Return the [X, Y] coordinate for the center point of the cell that contains the specified text.  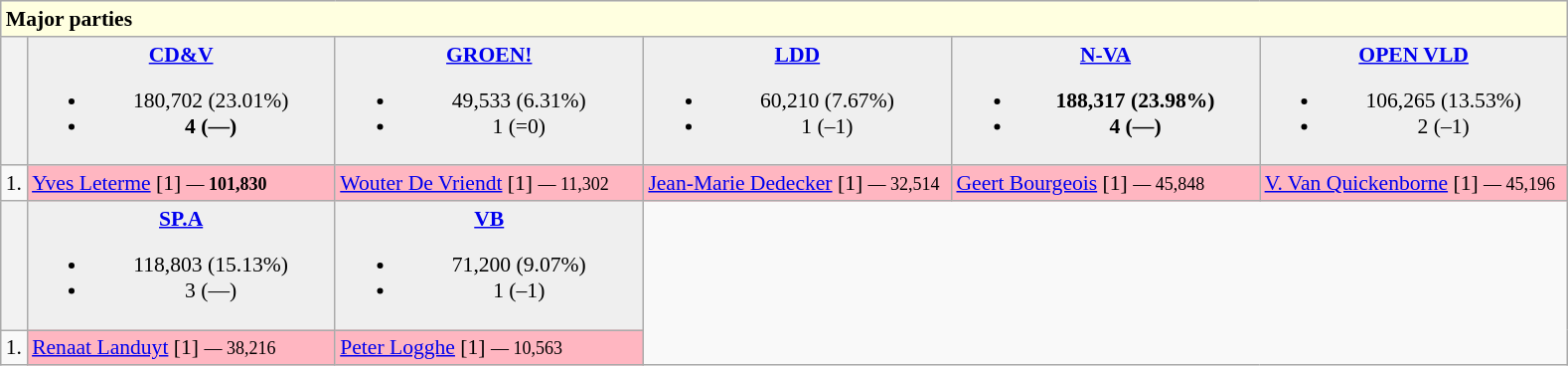
Peter Logghe [1] — 10,563 [489, 348]
CD&V 180,702 (23.01%)4 (—) [181, 101]
Major parties [785, 19]
Jean-Marie Dedecker [1] — 32,514 [797, 184]
LDD60,210 (7.67%)1 (–1) [797, 101]
Wouter De Vriendt [1] — 11,302 [489, 184]
VB71,200 (9.07%)1 (–1) [489, 266]
Renaat Landuyt [1] — 38,216 [181, 348]
OPEN VLD106,265 (13.53%)2 (–1) [1414, 101]
GROEN!49,533 (6.31%)1 (=0) [489, 101]
Yves Leterme [1] — 101,830 [181, 184]
Geert Bourgeois [1] — 45,848 [1105, 184]
N-VA188,317 (23.98%)4 (—) [1105, 101]
V. Van Quickenborne [1] — 45,196 [1414, 184]
SP.A 118,803 (15.13%)3 (—) [181, 266]
